Pinpoint the cell where the given text exists, returning its (X, Y) midpoint coordinate. 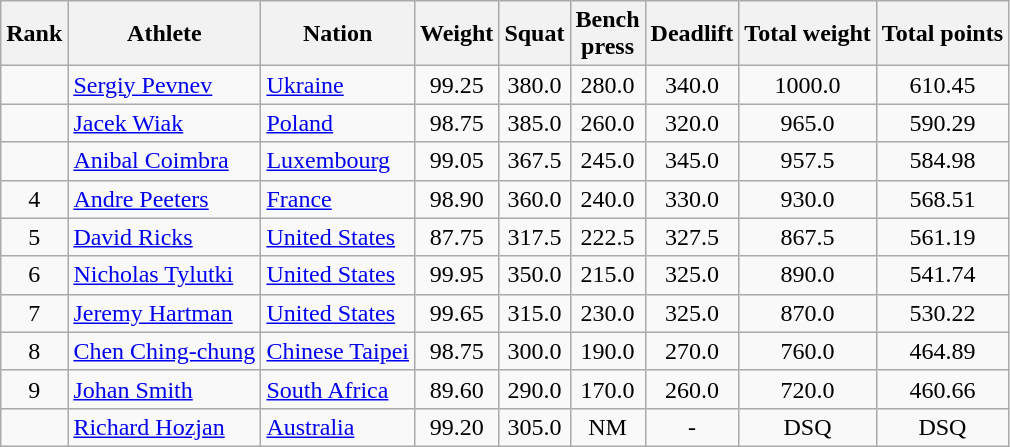
4 (34, 199)
610.45 (942, 85)
350.0 (534, 275)
1000.0 (808, 85)
230.0 (608, 313)
305.0 (534, 427)
Rank (34, 34)
89.60 (456, 389)
270.0 (692, 351)
870.0 (808, 313)
Richard Hozjan (164, 427)
327.5 (692, 237)
NM (608, 427)
584.98 (942, 161)
Sergiy Pevnev (164, 85)
340.0 (692, 85)
Deadlift (692, 34)
Jacek Wiak (164, 123)
Chen Ching-chung (164, 351)
Squat (534, 34)
965.0 (808, 123)
360.0 (534, 199)
Jeremy Hartman (164, 313)
290.0 (534, 389)
561.19 (942, 237)
99.20 (456, 427)
99.25 (456, 85)
Anibal Coimbra (164, 161)
720.0 (808, 389)
5 (34, 237)
240.0 (608, 199)
Athlete (164, 34)
- (692, 427)
367.5 (534, 161)
464.89 (942, 351)
222.5 (608, 237)
99.65 (456, 313)
Poland (338, 123)
380.0 (534, 85)
Total weight (808, 34)
Luxembourg (338, 161)
320.0 (692, 123)
890.0 (808, 275)
315.0 (534, 313)
280.0 (608, 85)
Benchpress (608, 34)
6 (34, 275)
930.0 (808, 199)
Weight (456, 34)
Nation (338, 34)
385.0 (534, 123)
9 (34, 389)
Australia (338, 427)
87.75 (456, 237)
568.51 (942, 199)
Total points (942, 34)
300.0 (534, 351)
317.5 (534, 237)
760.0 (808, 351)
Andre Peeters (164, 199)
Johan Smith (164, 389)
99.05 (456, 161)
98.90 (456, 199)
460.66 (942, 389)
215.0 (608, 275)
David Ricks (164, 237)
530.22 (942, 313)
330.0 (692, 199)
99.95 (456, 275)
541.74 (942, 275)
South Africa (338, 389)
245.0 (608, 161)
Chinese Taipei (338, 351)
957.5 (808, 161)
8 (34, 351)
170.0 (608, 389)
France (338, 199)
Ukraine (338, 85)
Nicholas Tylutki (164, 275)
867.5 (808, 237)
590.29 (942, 123)
7 (34, 313)
345.0 (692, 161)
190.0 (608, 351)
